For the text-containing cell, return its midpoint in [X, Y] coordinate format. 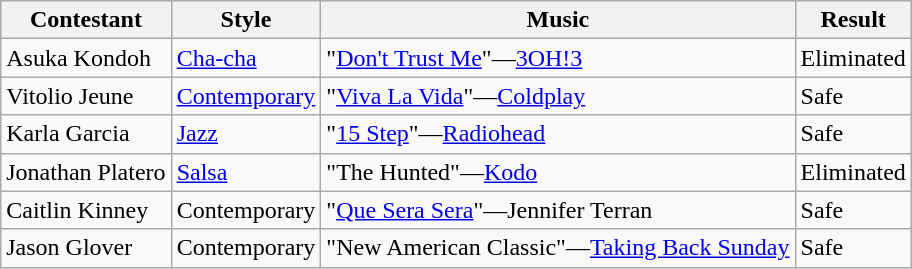
Music [558, 20]
"Que Sera Sera"—Jennifer Terran [558, 210]
Salsa [246, 172]
"New American Classic"—Taking Back Sunday [558, 248]
"15 Step"—Radiohead [558, 134]
"Don't Trust Me"—3OH!3 [558, 58]
Jazz [246, 134]
Style [246, 20]
"The Hunted"—Kodo [558, 172]
Cha-cha [246, 58]
"Viva La Vida"—Coldplay [558, 96]
Contestant [86, 20]
Vitolio Jeune [86, 96]
Asuka Kondoh [86, 58]
Jonathan Platero [86, 172]
Jason Glover [86, 248]
Caitlin Kinney [86, 210]
Karla Garcia [86, 134]
Result [853, 20]
